Identify which cell holds the provided text, then report its [x, y] central coordinate. 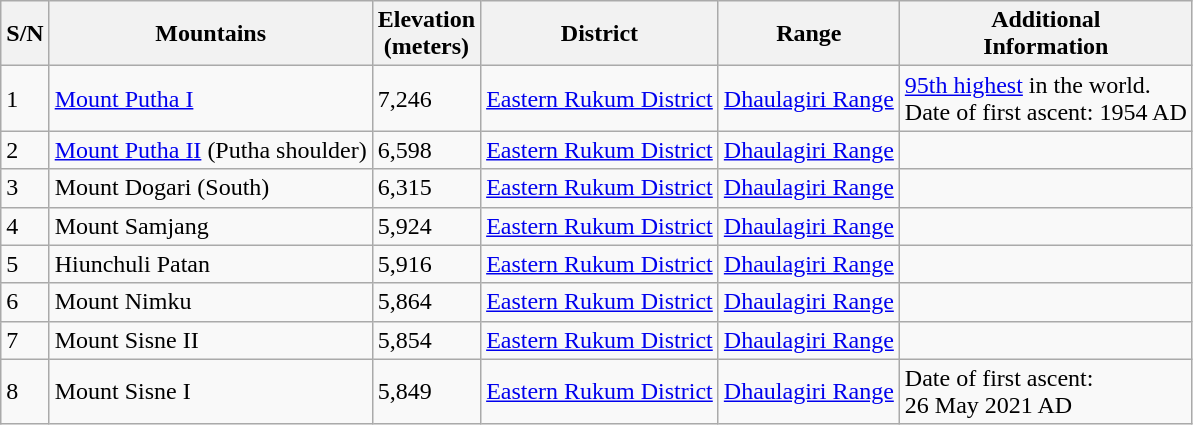
5,924 [426, 226]
7 [25, 340]
5 [25, 264]
Mount Nimku [210, 302]
2 [25, 150]
Mount Sisne I [210, 392]
Mount Sisne II [210, 340]
5,854 [426, 340]
Mount Putha I [210, 98]
8 [25, 392]
S/N [25, 34]
95th highest in the world.Date of first ascent: 1954 AD [1046, 98]
Mountains [210, 34]
5,849 [426, 392]
6 [25, 302]
5,864 [426, 302]
Mount Putha II (Putha shoulder) [210, 150]
1 [25, 98]
Date of first ascent:26 May 2021 AD [1046, 392]
7,246 [426, 98]
6,598 [426, 150]
Range [808, 34]
5,916 [426, 264]
Elevation(meters) [426, 34]
3 [25, 188]
6,315 [426, 188]
District [600, 34]
Mount Dogari (South) [210, 188]
Mount Samjang [210, 226]
AdditionalInformation [1046, 34]
Hiunchuli Patan [210, 264]
4 [25, 226]
